Locate the cell with the specified text and output its [X, Y] center coordinate. 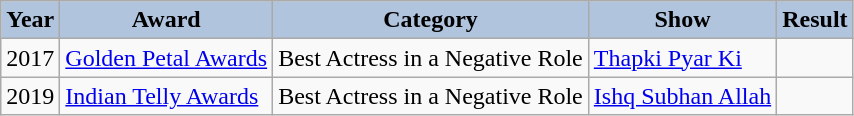
Result [815, 20]
2017 [30, 58]
Golden Petal Awards [166, 58]
Show [682, 20]
Award [166, 20]
Year [30, 20]
Category [431, 20]
Thapki Pyar Ki [682, 58]
Ishq Subhan Allah [682, 96]
Indian Telly Awards [166, 96]
2019 [30, 96]
